Detect which cell encompasses the target text, then output its [X, Y] center coordinate. 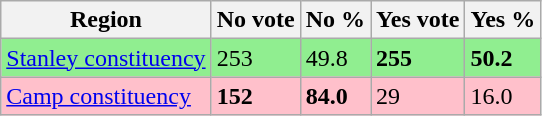
Camp constituency [106, 96]
No % [335, 20]
50.2 [503, 58]
Yes vote [418, 20]
Yes % [503, 20]
No vote [256, 20]
Region [106, 20]
255 [418, 58]
16.0 [503, 96]
253 [256, 58]
Stanley constituency [106, 58]
29 [418, 96]
152 [256, 96]
84.0 [335, 96]
49.8 [335, 58]
